Provide the [x, y] coordinate of the cell's center where the given text is located.  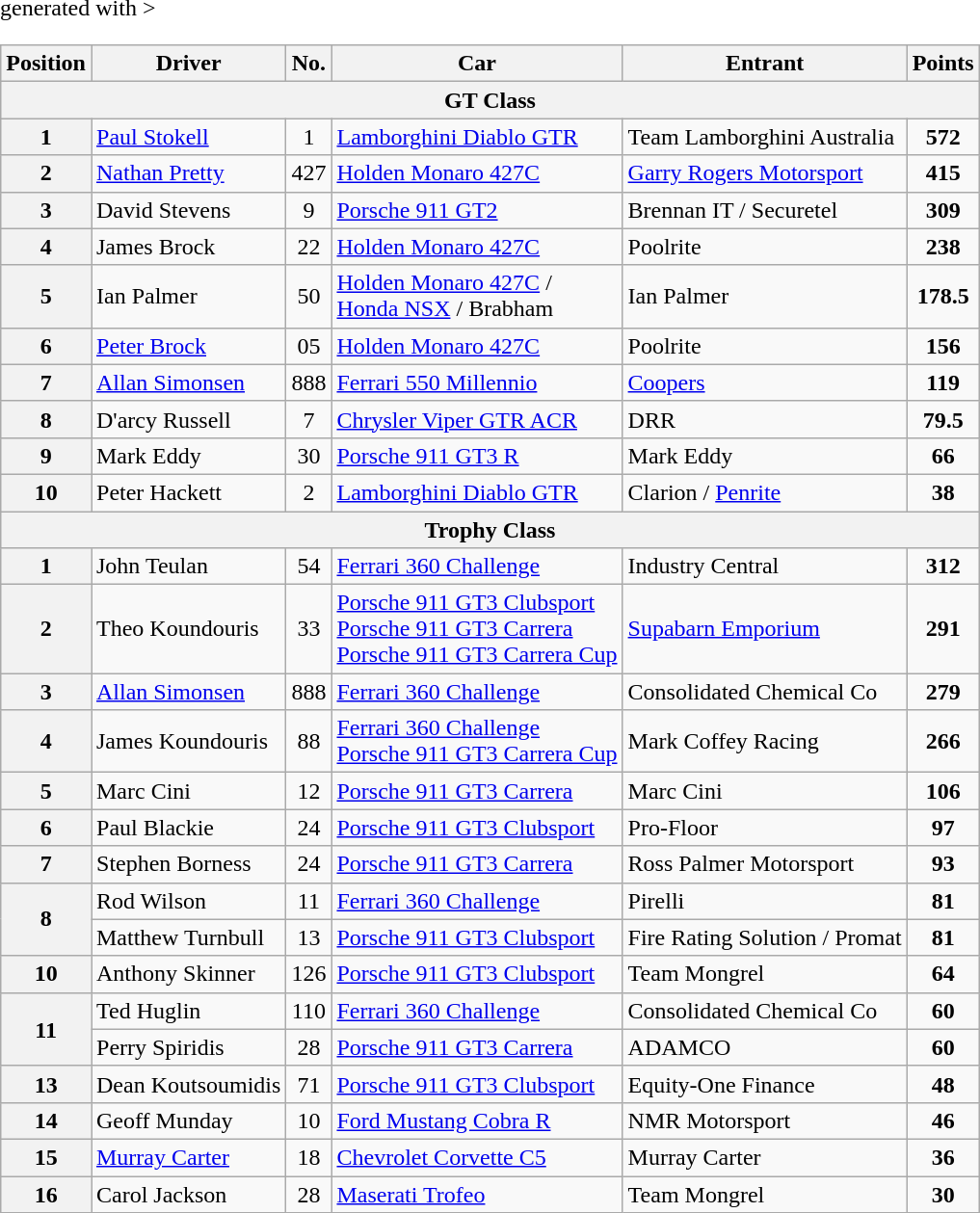
14 [46, 1121]
50 [308, 297]
Paul Stokell [188, 137]
Ford Mustang Cobra R [477, 1121]
Points [942, 64]
309 [942, 210]
16 [46, 1194]
Team Lamborghini Australia [765, 137]
Perry Spiridis [188, 1047]
22 [308, 247]
48 [942, 1084]
178.5 [942, 297]
Theo Koundouris [188, 629]
James Brock [188, 247]
D'arcy Russell [188, 419]
Porsche 911 GT3 Clubsport Porsche 911 GT3 Carrera Porsche 911 GT3 Carrera Cup [477, 629]
18 [308, 1157]
279 [942, 692]
33 [308, 629]
Ferrari 360 Challenge Porsche 911 GT3 Carrera Cup [477, 742]
Entrant [765, 64]
05 [308, 346]
88 [308, 742]
DRR [765, 419]
Rod Wilson [188, 901]
415 [942, 173]
James Koundouris [188, 742]
156 [942, 346]
110 [308, 1011]
Chevrolet Corvette C5 [477, 1157]
No. [308, 64]
38 [942, 492]
Porsche 911 GT3 R [477, 456]
64 [942, 974]
Fire Rating Solution / Promat [765, 937]
97 [942, 828]
Porsche 911 GT2 [477, 210]
Driver [188, 64]
Stephen Borness [188, 864]
Paul Blackie [188, 828]
71 [308, 1084]
Holden Monaro 427C / Honda NSX / Brabham [477, 297]
Nathan Pretty [188, 173]
Equity-One Finance [765, 1084]
Pirelli [765, 901]
15 [46, 1157]
Peter Hackett [188, 492]
Industry Central [765, 567]
ADAMCO [765, 1047]
54 [308, 567]
238 [942, 247]
572 [942, 137]
Chrysler Viper GTR ACR [477, 419]
Matthew Turnbull [188, 937]
NMR Motorsport [765, 1121]
Car [477, 64]
79.5 [942, 419]
John Teulan [188, 567]
46 [942, 1121]
GT Class [490, 100]
Ross Palmer Motorsport [765, 864]
Maserati Trofeo [477, 1194]
Carol Jackson [188, 1194]
427 [308, 173]
36 [942, 1157]
93 [942, 864]
Anthony Skinner [188, 974]
12 [308, 791]
Supabarn Emporium [765, 629]
Garry Rogers Motorsport [765, 173]
Geoff Munday [188, 1121]
126 [308, 974]
Position [46, 64]
266 [942, 742]
Coopers [765, 382]
106 [942, 791]
Ted Huglin [188, 1011]
Dean Koutsoumidis [188, 1084]
66 [942, 456]
Mark Coffey Racing [765, 742]
Brennan IT / Securetel [765, 210]
119 [942, 382]
291 [942, 629]
Peter Brock [188, 346]
Pro-Floor [765, 828]
Clarion / Penrite [765, 492]
David Stevens [188, 210]
Trophy Class [490, 529]
312 [942, 567]
Ferrari 550 Millennio [477, 382]
